Detect which cell encompasses the target text, then output its [x, y] center coordinate. 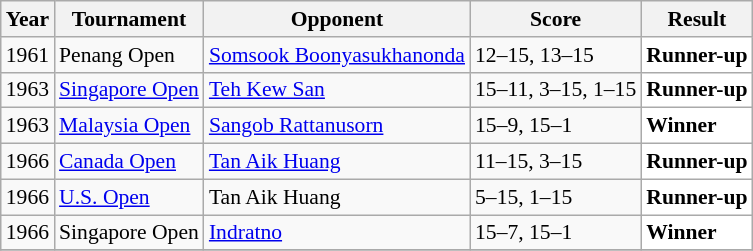
Result [696, 19]
1961 [28, 55]
15–11, 3–15, 1–15 [556, 90]
Tournament [129, 19]
Canada Open [129, 162]
Penang Open [129, 55]
15–9, 15–1 [556, 126]
11–15, 3–15 [556, 162]
Opponent [337, 19]
Malaysia Open [129, 126]
Indratno [337, 233]
Sangob Rattanusorn [337, 126]
12–15, 13–15 [556, 55]
Score [556, 19]
15–7, 15–1 [556, 233]
Year [28, 19]
U.S. Open [129, 197]
Somsook Boonyasukhanonda [337, 55]
5–15, 1–15 [556, 197]
Teh Kew San [337, 90]
